Detect which cell encompasses the target text, then output its [x, y] center coordinate. 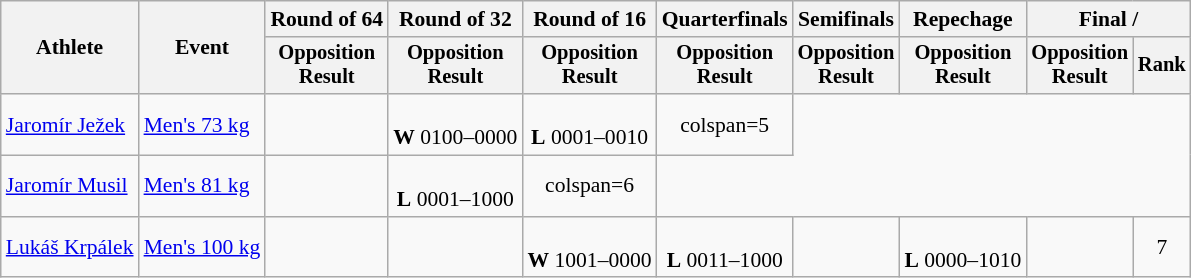
W 0100–0000 [455, 124]
Rank [1162, 66]
colspan=5 [725, 124]
7 [1162, 248]
W 1001–0000 [589, 248]
Men's 73 kg [202, 124]
Repechage [962, 19]
L 0001–0010 [589, 124]
L 0000–1010 [962, 248]
Quarterfinals [725, 19]
Semifinals [846, 19]
Round of 16 [589, 19]
Round of 32 [455, 19]
Round of 64 [326, 19]
Event [202, 48]
L 0011–1000 [725, 248]
Jaromír Musil [70, 186]
Athlete [70, 48]
Men's 100 kg [202, 248]
Lukáš Krpálek [70, 248]
L 0001–1000 [455, 186]
colspan=6 [589, 186]
Jaromír Ježek [70, 124]
Final / [1108, 19]
Men's 81 kg [202, 186]
